Detect which cell encompasses the target text, then output its (X, Y) center coordinate. 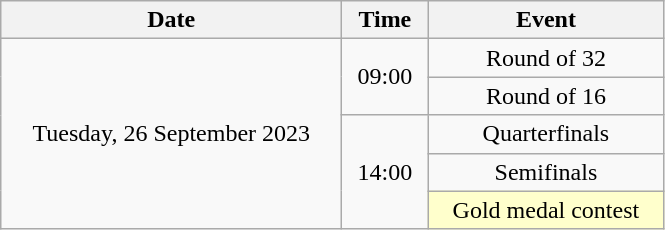
14:00 (385, 172)
Gold medal contest (546, 210)
Event (546, 20)
Date (172, 20)
Semifinals (546, 172)
Round of 32 (546, 58)
Quarterfinals (546, 134)
Round of 16 (546, 96)
Tuesday, 26 September 2023 (172, 134)
Time (385, 20)
09:00 (385, 77)
